Determine the [X, Y] coordinate at the center of the cell enclosing the given text.  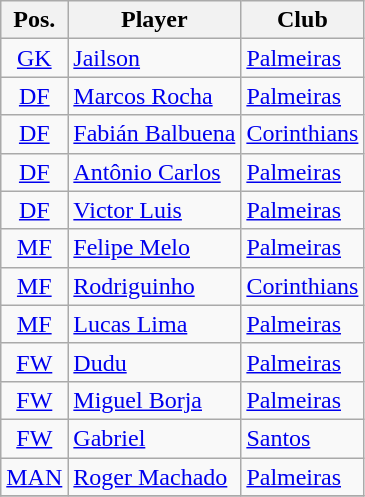
Player [154, 20]
Antônio Carlos [154, 172]
Fabián Balbuena [154, 134]
GK [34, 58]
Roger Machado [154, 477]
Miguel Borja [154, 400]
Gabriel [154, 438]
Felipe Melo [154, 248]
Marcos Rocha [154, 96]
Lucas Lima [154, 324]
MAN [34, 477]
Jailson [154, 58]
Victor Luis [154, 210]
Pos. [34, 20]
Santos [302, 438]
Club [302, 20]
Rodriguinho [154, 286]
Dudu [154, 362]
